Extract the [X, Y] coordinate from the center of the cell holding the provided text.  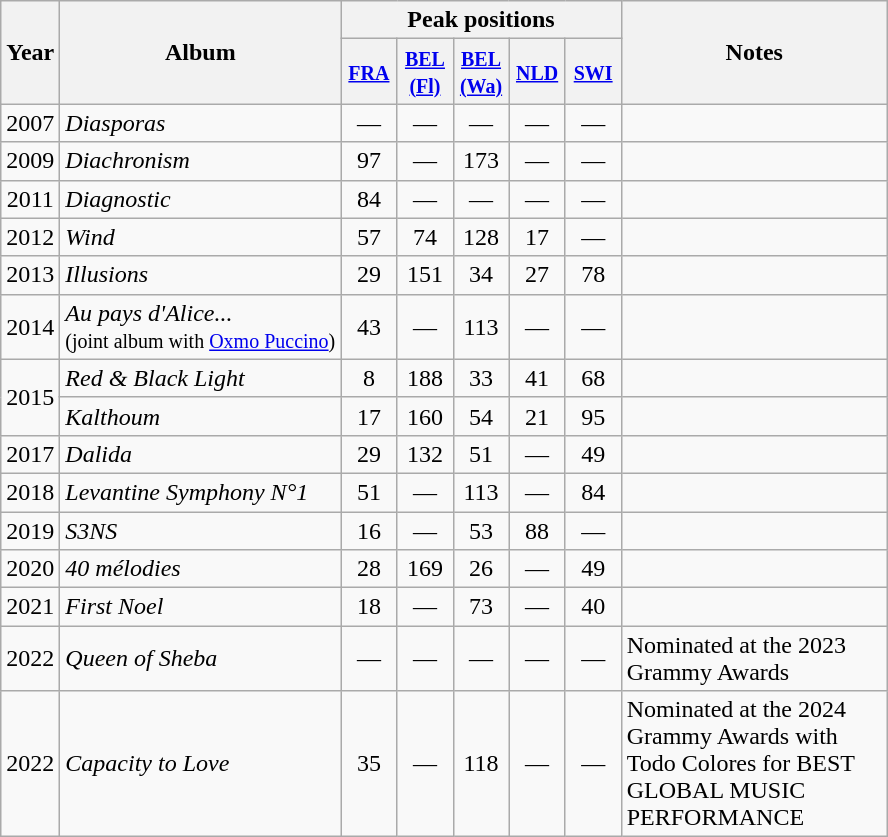
40 mélodies [200, 569]
188 [425, 378]
74 [425, 237]
Nominated at the 2023 Grammy Awards [754, 658]
128 [481, 237]
27 [537, 275]
41 [537, 378]
Diachronism [200, 161]
2013 [30, 275]
21 [537, 416]
Kalthoum [200, 416]
16 [369, 531]
First Noel [200, 607]
Diagnostic [200, 199]
97 [369, 161]
34 [481, 275]
169 [425, 569]
FRA [369, 72]
151 [425, 275]
2017 [30, 454]
2007 [30, 123]
Notes [754, 52]
Capacity to Love [200, 764]
73 [481, 607]
Diasporas [200, 123]
28 [369, 569]
S3NS [200, 531]
2015 [30, 397]
Dalida [200, 454]
40 [593, 607]
2012 [30, 237]
18 [369, 607]
88 [537, 531]
Levantine Symphony N°1 [200, 492]
78 [593, 275]
8 [369, 378]
95 [593, 416]
Au pays d'Alice... (joint album with Oxmo Puccino) [200, 326]
68 [593, 378]
BEL(Wa) [481, 72]
2011 [30, 199]
54 [481, 416]
26 [481, 569]
43 [369, 326]
33 [481, 378]
160 [425, 416]
Nominated at the 2024 Grammy Awards with Todo Colores for BEST GLOBAL MUSIC PERFORMANCE [754, 764]
2014 [30, 326]
Year [30, 52]
132 [425, 454]
53 [481, 531]
2009 [30, 161]
Illusions [200, 275]
Queen of Sheba [200, 658]
2018 [30, 492]
2021 [30, 607]
2020 [30, 569]
2019 [30, 531]
118 [481, 764]
NLD [537, 72]
35 [369, 764]
BEL(Fl) [425, 72]
Wind [200, 237]
173 [481, 161]
Red & Black Light [200, 378]
57 [369, 237]
SWI [593, 72]
Album [200, 52]
Peak positions [481, 20]
